Search for the cell housing the specified text and yield its (X, Y) center coordinate. 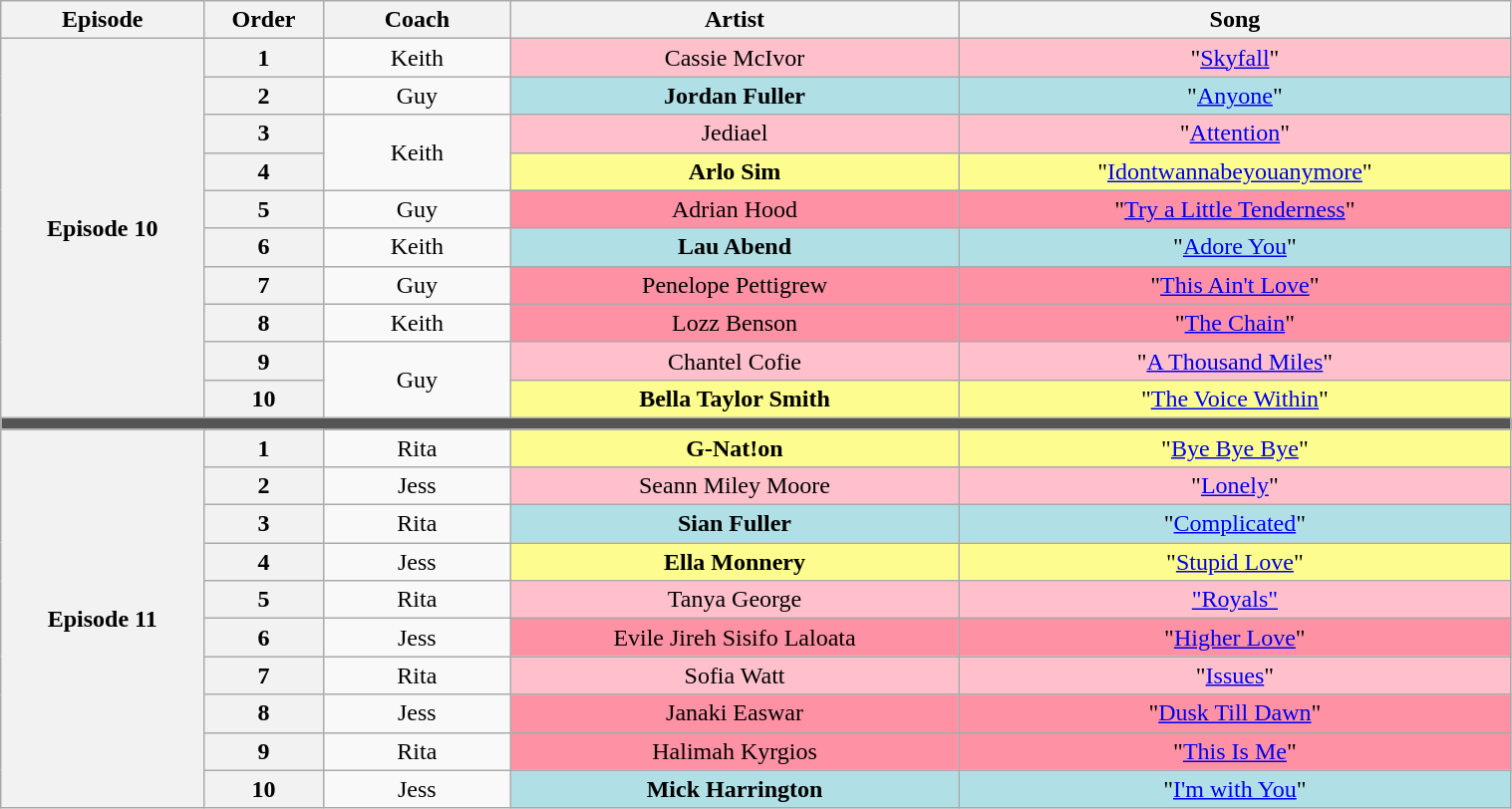
Episode (103, 20)
Penelope Pettigrew (734, 285)
"This Ain't Love" (1235, 285)
Bella Taylor Smith (734, 399)
Sian Fuller (734, 524)
Jediael (734, 134)
"Complicated" (1235, 524)
Order (264, 20)
"Higher Love" (1235, 638)
Seann Miley Moore (734, 486)
Artist (734, 20)
Evile Jireh Sisifo Laloata (734, 638)
"The Voice Within" (1235, 399)
Chantel Cofie (734, 361)
"This Is Me" (1235, 751)
"Royals" (1235, 600)
"Try a Little Tenderness" (1235, 209)
Mick Harrington (734, 789)
"Dusk Till Dawn" (1235, 713)
"Adore You" (1235, 247)
Ella Monnery (734, 562)
"Stupid Love" (1235, 562)
Episode 10 (103, 229)
"Lonely" (1235, 486)
Janaki Easwar (734, 713)
Song (1235, 20)
Episode 11 (103, 618)
"Bye Bye Bye" (1235, 447)
Arlo Sim (734, 171)
Sofia Watt (734, 675)
Tanya George (734, 600)
Lau Abend (734, 247)
"The Chain" (1235, 323)
Coach (417, 20)
"Skyfall" (1235, 58)
Cassie McIvor (734, 58)
"Anyone" (1235, 96)
Adrian Hood (734, 209)
Jordan Fuller (734, 96)
"I'm with You" (1235, 789)
Lozz Benson (734, 323)
"A Thousand Miles" (1235, 361)
Halimah Kyrgios (734, 751)
"Attention" (1235, 134)
"Issues" (1235, 675)
G-Nat!on (734, 447)
"Idontwannabeyouanymore" (1235, 171)
